From the cell containing the given text, extract its center point as (x, y) coordinate. 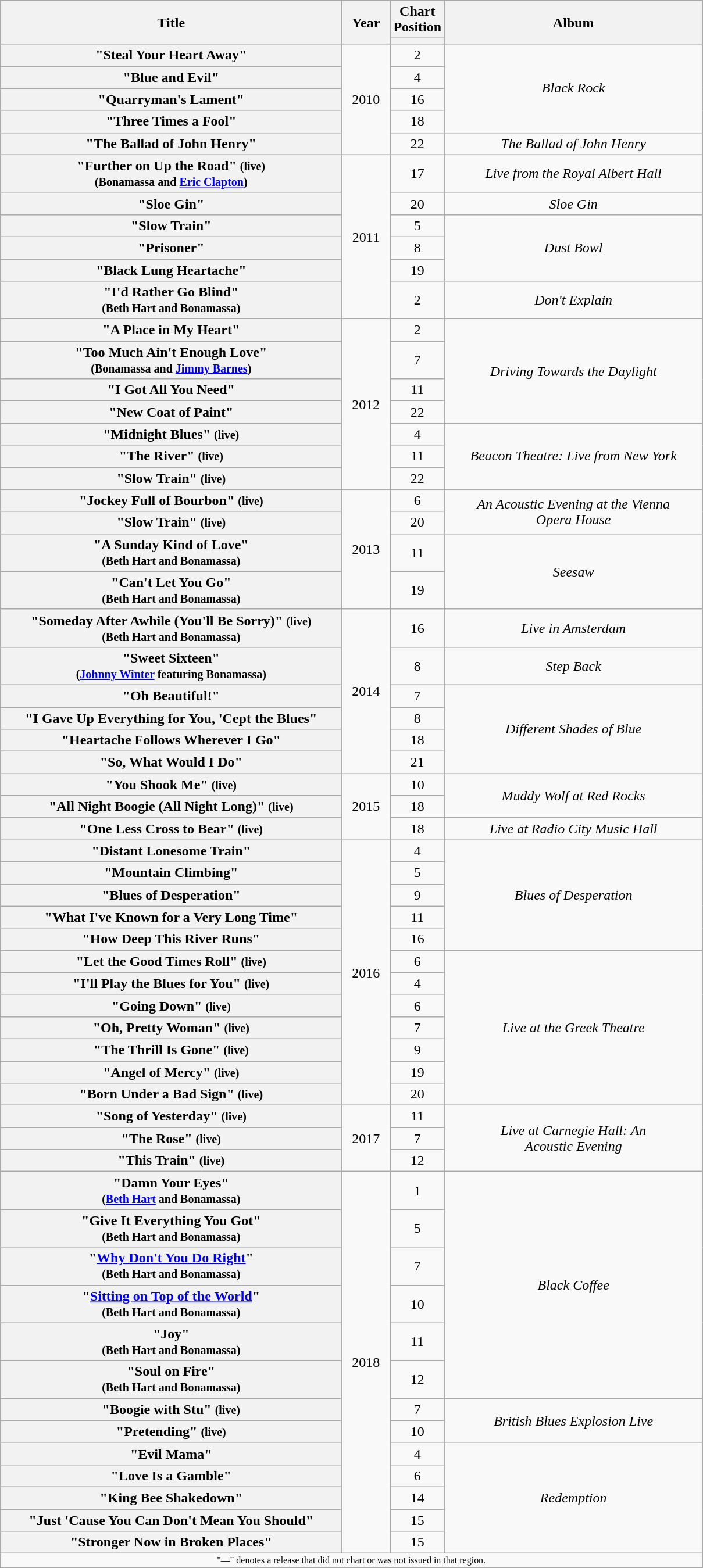
"Just 'Cause You Can Don't Mean You Should" (171, 1520)
Sloe Gin (573, 203)
Step Back (573, 666)
2010 (366, 99)
Year (366, 22)
"The Thrill Is Gone" (live) (171, 1050)
"Steal Your Heart Away" (171, 55)
An Acoustic Evening at the ViennaOpera House (573, 511)
Live at Radio City Music Hall (573, 829)
"Angel of Mercy" (live) (171, 1072)
Seesaw (573, 571)
"Blue and Evil" (171, 77)
17 (417, 173)
2013 (366, 549)
2011 (366, 237)
"Love Is a Gamble" (171, 1476)
"Soul on Fire"(Beth Hart and Bonamassa) (171, 1380)
"Someday After Awhile (You'll Be Sorry)" (live)(Beth Hart and Bonamassa) (171, 628)
Muddy Wolf at Red Rocks (573, 796)
"Mountain Climbing" (171, 873)
"You Shook Me" (live) (171, 785)
"I Got All You Need" (171, 390)
"Sweet Sixteen"(Johnny Winter featuring Bonamassa) (171, 666)
2018 (366, 1362)
"How Deep This River Runs" (171, 939)
"Heartache Follows Wherever I Go" (171, 740)
"The River" (live) (171, 456)
Redemption (573, 1498)
Chart Position (417, 20)
"Sloe Gin" (171, 203)
"Too Much Ain't Enough Love"(Bonamassa and Jimmy Barnes) (171, 360)
"Damn Your Eyes"(Beth Hart and Bonamassa) (171, 1190)
2015 (366, 807)
"This Train" (live) (171, 1161)
"Black Lung Heartache" (171, 270)
21 (417, 762)
"Born Under a Bad Sign" (live) (171, 1094)
Beacon Theatre: Live from New York (573, 456)
Don't Explain (573, 300)
"Sitting on Top of the World"(Beth Hart and Bonamassa) (171, 1304)
"So, What Would I Do" (171, 762)
The Ballad of John Henry (573, 144)
"A Sunday Kind of Love"(Beth Hart and Bonamassa) (171, 552)
"I'll Play the Blues for You" (live) (171, 983)
Title (171, 22)
"Blues of Desperation" (171, 895)
"—" denotes a release that did not chart or was not issued in that region. (351, 1560)
"All Night Boogie (All Night Long)" (live) (171, 807)
"Further on Up the Road" (live)(Bonamassa and Eric Clapton) (171, 173)
2014 (366, 691)
Black Coffee (573, 1285)
"Joy"(Beth Hart and Bonamassa) (171, 1341)
"A Place in My Heart" (171, 330)
"Midnight Blues" (live) (171, 434)
"Three Times a Fool" (171, 121)
"Give It Everything You Got"(Beth Hart and Bonamassa) (171, 1229)
"New Coat of Paint" (171, 412)
"Distant Lonesome Train" (171, 851)
Live at the Greek Theatre (573, 1028)
"Oh Beautiful!" (171, 696)
2016 (366, 973)
"Can't Let You Go"(Beth Hart and Bonamassa) (171, 590)
British Blues Explosion Live (573, 1420)
"The Ballad of John Henry" (171, 144)
"Oh, Pretty Woman" (live) (171, 1028)
"King Bee Shakedown" (171, 1498)
"Evil Mama" (171, 1454)
2012 (366, 404)
"Song of Yesterday" (live) (171, 1116)
Live at Carnegie Hall: AnAcoustic Evening (573, 1139)
"Prisoner" (171, 248)
"Slow Train" (171, 225)
"Going Down" (live) (171, 1005)
"The Rose" (live) (171, 1139)
Driving Towards the Daylight (573, 371)
"One Less Cross to Bear" (live) (171, 829)
"What I've Known for a Very Long Time" (171, 917)
Black Rock (573, 88)
"Boogie with Stu" (live) (171, 1409)
"Quarryman's Lament" (171, 99)
2017 (366, 1139)
Live from the Royal Albert Hall (573, 173)
Live in Amsterdam (573, 628)
Album (573, 22)
Dust Bowl (573, 248)
Blues of Desperation (573, 895)
Different Shades of Blue (573, 729)
"Jockey Full of Bourbon" (live) (171, 500)
"Pretending" (live) (171, 1431)
"Why Don't You Do Right"(Beth Hart and Bonamassa) (171, 1266)
14 (417, 1498)
"Stronger Now in Broken Places" (171, 1542)
"Let the Good Times Roll" (live) (171, 961)
"I Gave Up Everything for You, 'Cept the Blues" (171, 718)
"I'd Rather Go Blind"(Beth Hart and Bonamassa) (171, 300)
1 (417, 1190)
